For the text-containing cell, return its midpoint in (x, y) coordinate format. 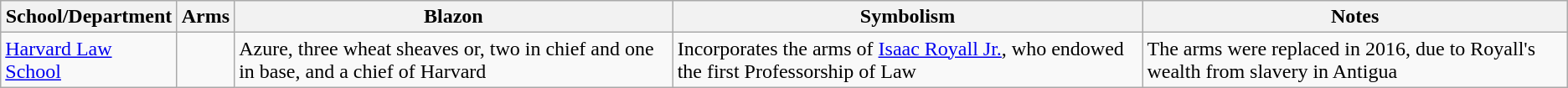
Azure, three wheat sheaves or, two in chief and one in base, and a chief of Harvard (454, 60)
Notes (1355, 17)
Blazon (454, 17)
Harvard Law School (89, 60)
School/Department (89, 17)
Arms (205, 17)
Incorporates the arms of Isaac Royall Jr., who endowed the first Professorship of Law (908, 60)
The arms were replaced in 2016, due to Royall's wealth from slavery in Antigua (1355, 60)
Symbolism (908, 17)
